Find where the given text appears and provide that cell's center as (x, y) coordinate. 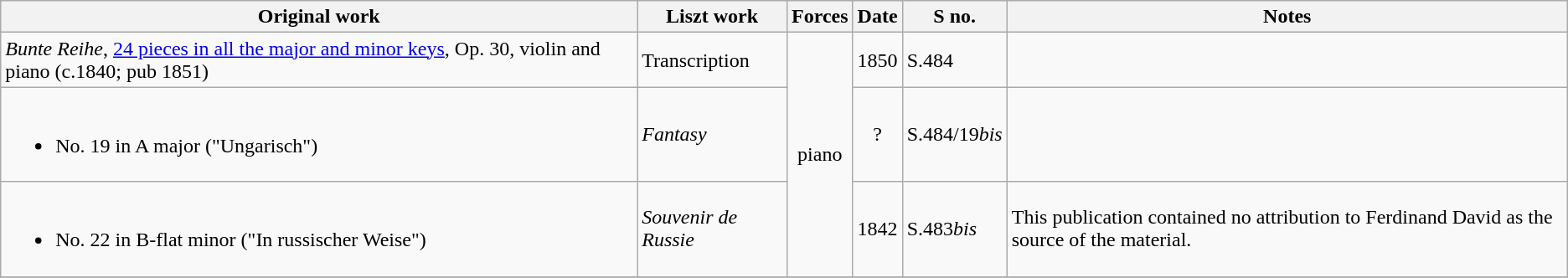
S.484 (955, 60)
1842 (878, 229)
No. 22 in B-flat minor ("In russischer Weise") (319, 229)
Transcription (712, 60)
No. 19 in A major ("Ungarisch") (319, 134)
Bunte Reihe, 24 pieces in all the major and minor keys, Op. 30, violin and piano (c.1840; pub 1851) (319, 60)
Souvenir de Russie (712, 229)
Original work (319, 17)
Fantasy (712, 134)
S.484/19bis (955, 134)
S no. (955, 17)
Liszt work (712, 17)
S.483bis (955, 229)
1850 (878, 60)
Forces (819, 17)
This publication contained no attribution to Ferdinand David as the source of the material. (1287, 229)
? (878, 134)
Notes (1287, 17)
Date (878, 17)
piano (819, 154)
